Determine the (X, Y) coordinate at the center of the cell enclosing the given text.  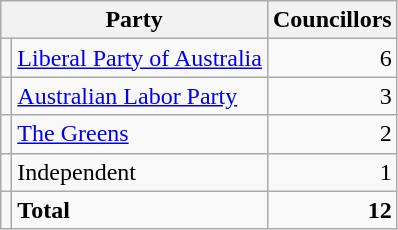
Independent (140, 172)
3 (332, 96)
Liberal Party of Australia (140, 58)
Party (134, 20)
Total (140, 210)
Australian Labor Party (140, 96)
12 (332, 210)
Councillors (332, 20)
6 (332, 58)
2 (332, 134)
1 (332, 172)
The Greens (140, 134)
